Output the (x, y) coordinate of the center of the cell containing the given text.  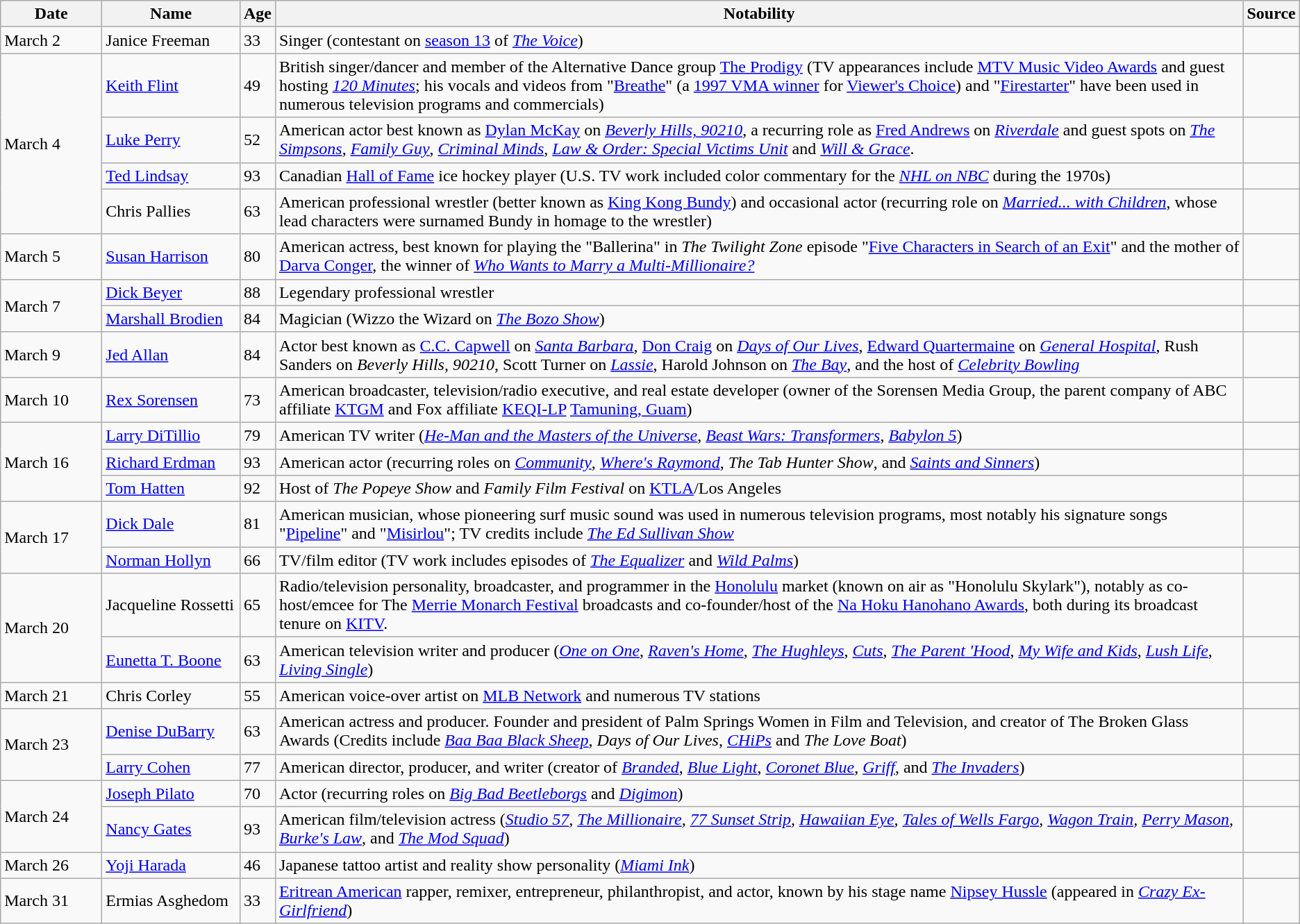
Notability (759, 14)
Japanese tattoo artist and reality show personality (Miami Ink) (759, 865)
Chris Corley (171, 696)
55 (257, 696)
46 (257, 865)
Denise DuBarry (171, 732)
March 4 (51, 144)
Jed Allan (171, 354)
American director, producer, and writer (creator of Branded, Blue Light, Coronet Blue, Griff, and The Invaders) (759, 767)
March 17 (51, 537)
Dick Beyer (171, 292)
Name (171, 14)
March 9 (51, 354)
American actor (recurring roles on Community, Where's Raymond, The Tab Hunter Show, and Saints and Sinners) (759, 462)
70 (257, 793)
Source (1271, 14)
80 (257, 257)
March 24 (51, 816)
Larry DiTillio (171, 435)
Yoji Harada (171, 865)
79 (257, 435)
52 (257, 140)
Ermias Asghedom (171, 901)
March 16 (51, 462)
Jacqueline Rossetti (171, 605)
Joseph Pilato (171, 793)
American TV writer (He-Man and the Masters of the Universe, Beast Wars: Transformers, Babylon 5) (759, 435)
Magician (Wizzo the Wizard on The Bozo Show) (759, 319)
March 10 (51, 400)
92 (257, 489)
March 2 (51, 40)
Nancy Gates (171, 829)
Legendary professional wrestler (759, 292)
Marshall Brodien (171, 319)
March 31 (51, 901)
Janice Freeman (171, 40)
TV/film editor (TV work includes episodes of The Equalizer and Wild Palms) (759, 560)
American voice-over artist on MLB Network and numerous TV stations (759, 696)
Host of The Popeye Show and Family Film Festival on KTLA/Los Angeles (759, 489)
Rex Sorensen (171, 400)
Eritrean American rapper, remixer, entrepreneur, philanthropist, and actor, known by his stage name Nipsey Hussle (appeared in Crazy Ex-Girlfriend) (759, 901)
Norman Hollyn (171, 560)
Richard Erdman (171, 462)
March 20 (51, 628)
Actor (recurring roles on Big Bad Beetleborgs and Digimon) (759, 793)
Date (51, 14)
Tom Hatten (171, 489)
March 7 (51, 305)
49 (257, 85)
Eunetta T. Boone (171, 660)
88 (257, 292)
Chris Pallies (171, 211)
81 (257, 525)
Luke Perry (171, 140)
Susan Harrison (171, 257)
March 26 (51, 865)
77 (257, 767)
Age (257, 14)
American television writer and producer (One on One, Raven's Home, The Hughleys, Cuts, The Parent 'Hood, My Wife and Kids, Lush Life, Living Single) (759, 660)
66 (257, 560)
Canadian Hall of Fame ice hockey player (U.S. TV work included color commentary for the NHL on NBC during the 1970s) (759, 176)
65 (257, 605)
Singer (contestant on season 13 of The Voice) (759, 40)
March 5 (51, 257)
March 23 (51, 744)
Keith Flint (171, 85)
March 21 (51, 696)
Larry Cohen (171, 767)
73 (257, 400)
Dick Dale (171, 525)
Ted Lindsay (171, 176)
